Capture the cell that displays the provided text and extract its (x, y) central coordinate. 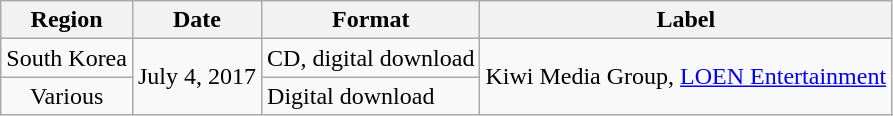
CD, digital download (371, 58)
Digital download (371, 96)
Label (686, 20)
Format (371, 20)
July 4, 2017 (196, 77)
Region (67, 20)
South Korea (67, 58)
Date (196, 20)
Various (67, 96)
Kiwi Media Group, LOEN Entertainment (686, 77)
